Scan for the cell matching the given text and deliver its (x, y) coordinate at center. 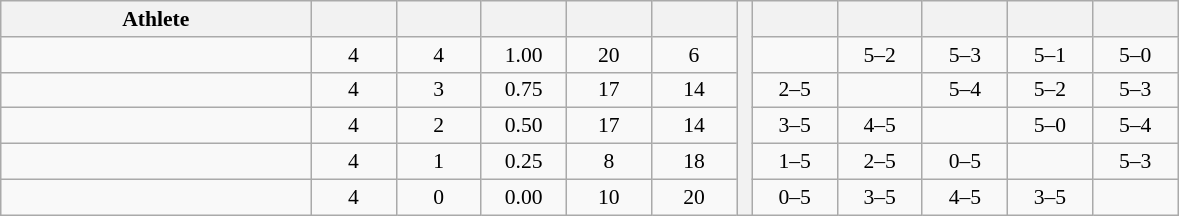
8 (608, 162)
0.00 (524, 197)
1 (438, 162)
10 (608, 197)
1–5 (794, 162)
5–1 (1050, 55)
1.00 (524, 55)
2 (438, 126)
0.75 (524, 90)
3 (438, 90)
0.25 (524, 162)
0 (438, 197)
18 (694, 162)
6 (694, 55)
Athlete (156, 19)
0.50 (524, 126)
